Detect which cell encompasses the target text, then output its (x, y) center coordinate. 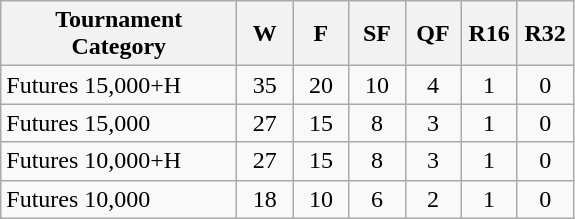
Tournament Category (119, 34)
Futures 10,000+H (119, 161)
2 (433, 199)
R16 (489, 34)
6 (377, 199)
W (265, 34)
Futures 15,000 (119, 123)
18 (265, 199)
QF (433, 34)
F (321, 34)
SF (377, 34)
Futures 10,000 (119, 199)
Futures 15,000+H (119, 85)
4 (433, 85)
35 (265, 85)
R32 (545, 34)
20 (321, 85)
